Output the [X, Y] coordinate of the center of the cell containing the given text.  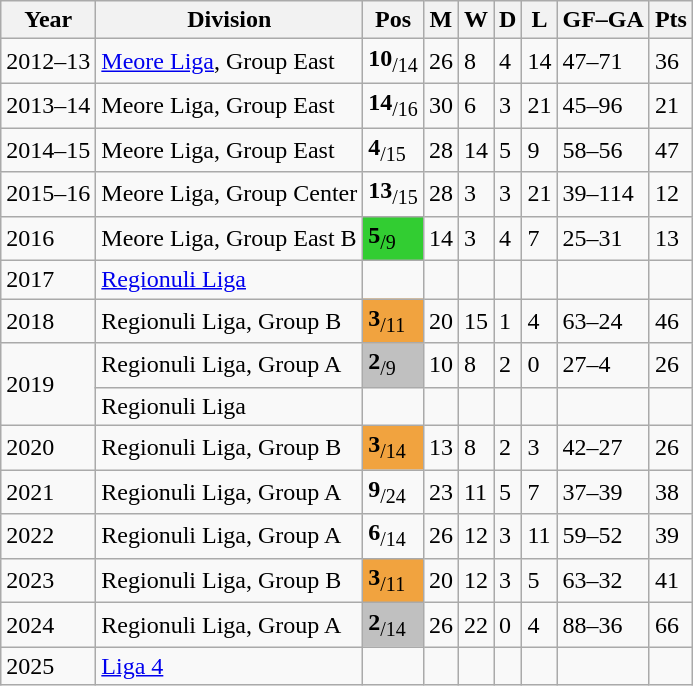
23 [440, 492]
2022 [48, 536]
42–27 [603, 447]
13/15 [394, 194]
Division [230, 20]
30 [440, 105]
10 [440, 365]
4/15 [394, 150]
25–31 [603, 238]
27–4 [603, 365]
41 [670, 580]
6 [476, 105]
88–36 [603, 625]
2021 [48, 492]
L [540, 20]
45–96 [603, 105]
3/14 [394, 447]
5/9 [394, 238]
63–24 [603, 321]
9 [540, 150]
Meore Liga, Group East B [230, 238]
39–114 [603, 194]
63–32 [603, 580]
2012–13 [48, 61]
M [440, 20]
14/16 [394, 105]
2025 [48, 666]
2/14 [394, 625]
Liga 4 [230, 666]
GF–GA [603, 20]
W [476, 20]
37–39 [603, 492]
22 [476, 625]
38 [670, 492]
2024 [48, 625]
10/14 [394, 61]
47–71 [603, 61]
2015–16 [48, 194]
2023 [48, 580]
2014–15 [48, 150]
2/9 [394, 365]
36 [670, 61]
59–52 [603, 536]
1 [508, 321]
39 [670, 536]
Pts [670, 20]
47 [670, 150]
2013–14 [48, 105]
2017 [48, 280]
Pos [394, 20]
D [508, 20]
58–56 [603, 150]
2020 [48, 447]
6/14 [394, 536]
46 [670, 321]
2019 [48, 384]
15 [476, 321]
2016 [48, 238]
Year [48, 20]
66 [670, 625]
Meore Liga, Group Center [230, 194]
9/24 [394, 492]
2018 [48, 321]
